For the text-containing cell, return its midpoint in (x, y) coordinate format. 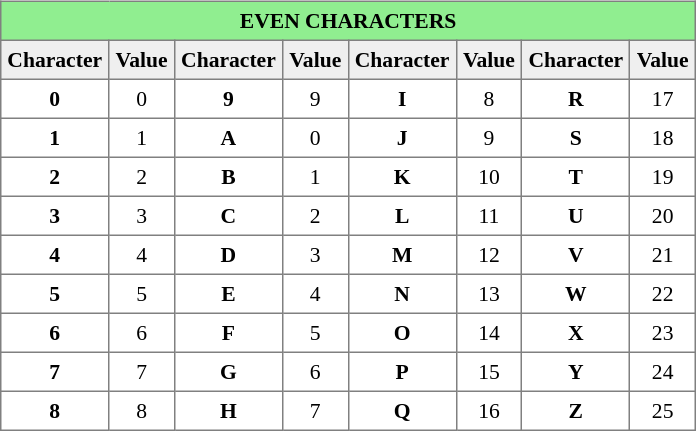
11 (488, 216)
I (402, 98)
Z (576, 410)
22 (662, 294)
X (576, 332)
E (228, 294)
16 (488, 410)
R (576, 98)
J (402, 138)
19 (662, 176)
17 (662, 98)
EVEN CHARACTERS (348, 20)
T (576, 176)
U (576, 216)
M (402, 254)
23 (662, 332)
13 (488, 294)
25 (662, 410)
15 (488, 372)
A (228, 138)
Y (576, 372)
L (402, 216)
20 (662, 216)
B (228, 176)
K (402, 176)
12 (488, 254)
P (402, 372)
10 (488, 176)
18 (662, 138)
S (576, 138)
N (402, 294)
G (228, 372)
24 (662, 372)
D (228, 254)
W (576, 294)
21 (662, 254)
Q (402, 410)
O (402, 332)
H (228, 410)
C (228, 216)
V (576, 254)
F (228, 332)
14 (488, 332)
